Pinpoint the cell where the given text exists, returning its [X, Y] midpoint coordinate. 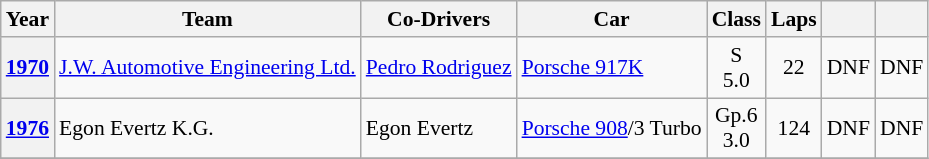
Porsche 908/3 Turbo [612, 128]
Egon Evertz K.G. [208, 128]
Team [208, 19]
Pedro Rodriguez [439, 68]
Egon Evertz [439, 128]
Porsche 917K [612, 68]
Co-Drivers [439, 19]
Car [612, 19]
Class [736, 19]
J.W. Automotive Engineering Ltd. [208, 68]
1970 [28, 68]
Laps [794, 19]
1976 [28, 128]
124 [794, 128]
22 [794, 68]
S5.0 [736, 68]
Year [28, 19]
Gp.63.0 [736, 128]
